Scan for the cell matching the given text and deliver its (X, Y) coordinate at center. 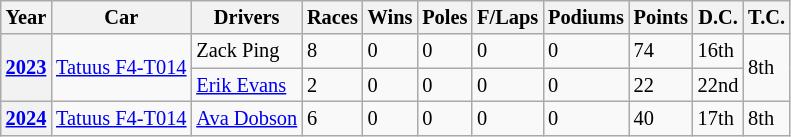
22 (661, 85)
2024 (26, 118)
D.C. (718, 17)
Erik Evans (246, 85)
16th (718, 51)
Poles (444, 17)
Podiums (586, 17)
Zack Ping (246, 51)
Car (121, 17)
Year (26, 17)
2023 (26, 68)
22nd (718, 85)
F/Laps (508, 17)
17th (718, 118)
T.C. (766, 17)
Drivers (246, 17)
Races (332, 17)
8 (332, 51)
74 (661, 51)
6 (332, 118)
2 (332, 85)
Ava Dobson (246, 118)
Wins (390, 17)
Points (661, 17)
40 (661, 118)
